Find where the given text appears and provide that cell's center as (X, Y) coordinate. 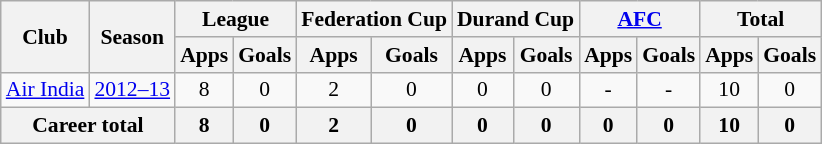
Durand Cup (516, 19)
Total (760, 19)
Federation Cup (374, 19)
Air India (46, 90)
League (236, 19)
AFC (640, 19)
2012–13 (132, 90)
Career total (88, 126)
Club (46, 36)
Season (132, 36)
